Detect which cell encompasses the target text, then output its (X, Y) center coordinate. 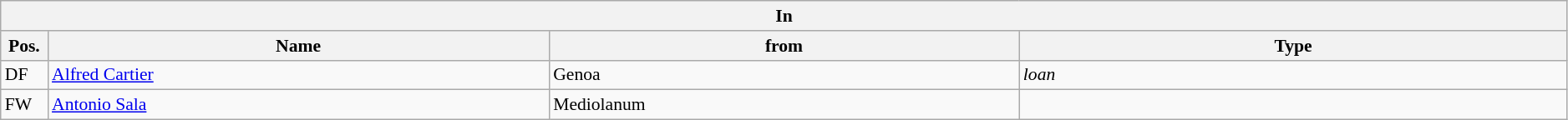
Type (1293, 46)
DF (24, 75)
In (784, 16)
Alfred Cartier (298, 75)
FW (24, 105)
Name (298, 46)
Mediolanum (784, 105)
Genoa (784, 75)
loan (1293, 75)
from (784, 46)
Pos. (24, 46)
Antonio Sala (298, 105)
